Determine the (X, Y) coordinate at the center of the cell enclosing the given text.  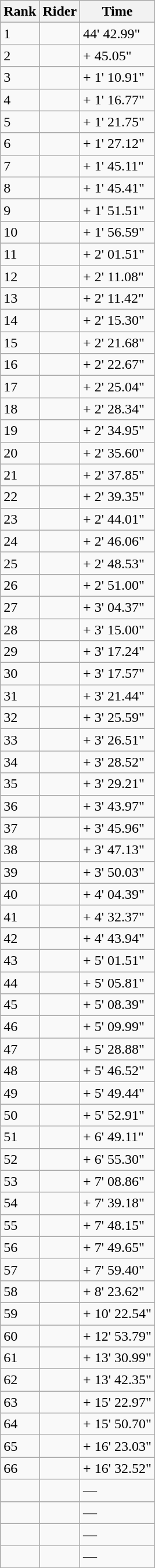
14 (20, 321)
+ 16' 32.52" (117, 1468)
+ 3' 26.51" (117, 740)
+ 7' 08.86" (117, 1181)
40 (20, 894)
64 (20, 1424)
43 (20, 960)
49 (20, 1093)
+ 8' 23.62" (117, 1291)
+ 7' 48.15" (117, 1225)
+ 13' 42.35" (117, 1380)
22 (20, 497)
+ 2' 44.01" (117, 519)
39 (20, 872)
45 (20, 1005)
58 (20, 1291)
+ 2' 46.06" (117, 541)
+ 3' 25.59" (117, 718)
+ 1' 45.11" (117, 166)
9 (20, 210)
5 (20, 122)
52 (20, 1159)
33 (20, 740)
+ 3' 15.00" (117, 629)
23 (20, 519)
+ 2' 15.30" (117, 321)
+ 2' 35.60" (117, 453)
10 (20, 232)
+ 3' 21.44" (117, 696)
+ 2' 25.04" (117, 387)
31 (20, 696)
+ 3' 47.13" (117, 850)
+ 5' 28.88" (117, 1049)
+ 5' 08.39" (117, 1005)
+ 2' 34.95" (117, 431)
+ 2' 11.08" (117, 277)
+ 6' 49.11" (117, 1137)
+ 1' 56.59" (117, 232)
50 (20, 1115)
55 (20, 1225)
44' 42.99" (117, 34)
59 (20, 1313)
+ 3' 50.03" (117, 872)
65 (20, 1446)
+ 15' 50.70" (117, 1424)
+ 5' 46.52" (117, 1071)
7 (20, 166)
47 (20, 1049)
12 (20, 277)
Rider (60, 12)
1 (20, 34)
48 (20, 1071)
+ 2' 51.00" (117, 585)
42 (20, 938)
20 (20, 453)
+ 2' 21.68" (117, 343)
27 (20, 607)
+ 3' 17.57" (117, 674)
30 (20, 674)
+ 5' 05.81" (117, 983)
37 (20, 828)
56 (20, 1247)
15 (20, 343)
+ 2' 01.51" (117, 254)
21 (20, 475)
46 (20, 1027)
Time (117, 12)
41 (20, 916)
+ 1' 21.75" (117, 122)
+ 4' 04.39" (117, 894)
+ 2' 11.42" (117, 299)
+ 45.05" (117, 56)
24 (20, 541)
26 (20, 585)
+ 7' 39.18" (117, 1203)
57 (20, 1269)
+ 12' 53.79" (117, 1335)
+ 1' 10.91" (117, 78)
+ 5' 09.99" (117, 1027)
53 (20, 1181)
+ 3' 17.24" (117, 652)
54 (20, 1203)
35 (20, 784)
44 (20, 983)
28 (20, 629)
Rank (20, 12)
17 (20, 387)
+ 1' 27.12" (117, 144)
+ 2' 48.53" (117, 563)
+ 15' 22.97" (117, 1402)
60 (20, 1335)
+ 10' 22.54" (117, 1313)
61 (20, 1358)
+ 3' 29.21" (117, 784)
19 (20, 431)
+ 2' 37.85" (117, 475)
36 (20, 806)
13 (20, 299)
8 (20, 188)
+ 3' 04.37" (117, 607)
29 (20, 652)
62 (20, 1380)
+ 1' 16.77" (117, 100)
32 (20, 718)
+ 2' 22.67" (117, 365)
38 (20, 850)
16 (20, 365)
+ 3' 43.97" (117, 806)
+ 2' 39.35" (117, 497)
+ 4' 43.94" (117, 938)
2 (20, 56)
+ 5' 01.51" (117, 960)
+ 5' 52.91" (117, 1115)
+ 7' 49.65" (117, 1247)
11 (20, 254)
34 (20, 762)
+ 1' 45.41" (117, 188)
+ 2' 28.34" (117, 409)
4 (20, 100)
+ 3' 45.96" (117, 828)
+ 6' 55.30" (117, 1159)
66 (20, 1468)
+ 13' 30.99" (117, 1358)
51 (20, 1137)
+ 16' 23.03" (117, 1446)
3 (20, 78)
+ 1' 51.51" (117, 210)
+ 4' 32.37" (117, 916)
25 (20, 563)
6 (20, 144)
+ 5' 49.44" (117, 1093)
+ 3' 28.52" (117, 762)
+ 7' 59.40" (117, 1269)
18 (20, 409)
63 (20, 1402)
